Find where the given text appears and provide that cell's center as [X, Y] coordinate. 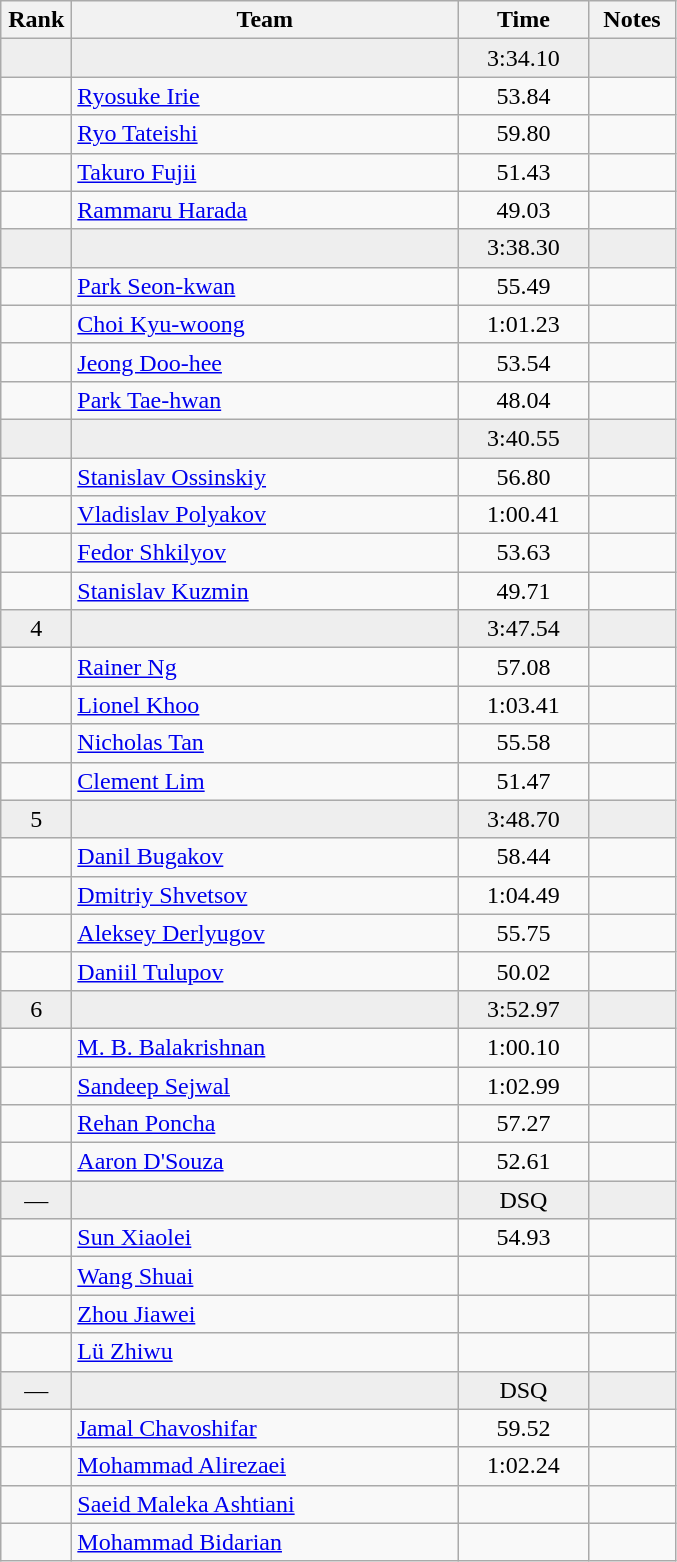
51.43 [524, 172]
57.27 [524, 1124]
Stanislav Ossinskiy [265, 477]
51.47 [524, 781]
Ryosuke Irie [265, 96]
Notes [632, 20]
1:02.99 [524, 1085]
Lü Zhiwu [265, 1352]
Jeong Doo-hee [265, 362]
Rank [36, 20]
53.63 [524, 553]
6 [36, 1009]
Mohammad Alirezaei [265, 1466]
54.93 [524, 1238]
49.71 [524, 591]
Zhou Jiawei [265, 1314]
1:02.24 [524, 1466]
Time [524, 20]
Dmitriy Shvetsov [265, 895]
49.03 [524, 210]
55.75 [524, 933]
Saeid Maleka Ashtiani [265, 1504]
3:47.54 [524, 629]
Rammaru Harada [265, 210]
Fedor Shkilyov [265, 553]
Vladislav Polyakov [265, 515]
3:40.55 [524, 438]
56.80 [524, 477]
52.61 [524, 1162]
Stanislav Kuzmin [265, 591]
Aleksey Derlyugov [265, 933]
Wang Shuai [265, 1276]
48.04 [524, 400]
Rehan Poncha [265, 1124]
Ryo Tateishi [265, 134]
3:38.30 [524, 248]
50.02 [524, 971]
Sun Xiaolei [265, 1238]
Clement Lim [265, 781]
Choi Kyu-woong [265, 324]
1:04.49 [524, 895]
1:03.41 [524, 705]
55.49 [524, 286]
Lionel Khoo [265, 705]
57.08 [524, 667]
58.44 [524, 857]
Daniil Tulupov [265, 971]
Takuro Fujii [265, 172]
Park Seon-kwan [265, 286]
Danil Bugakov [265, 857]
Aaron D'Souza [265, 1162]
3:34.10 [524, 58]
3:48.70 [524, 819]
1:00.41 [524, 515]
Mohammad Bidarian [265, 1542]
M. B. Balakrishnan [265, 1047]
3:52.97 [524, 1009]
4 [36, 629]
Jamal Chavoshifar [265, 1428]
53.84 [524, 96]
55.58 [524, 743]
59.80 [524, 134]
5 [36, 819]
Nicholas Tan [265, 743]
Team [265, 20]
Rainer Ng [265, 667]
53.54 [524, 362]
Sandeep Sejwal [265, 1085]
1:01.23 [524, 324]
59.52 [524, 1428]
1:00.10 [524, 1047]
Park Tae-hwan [265, 400]
